Return (x, y) of the center of cell containing provided text 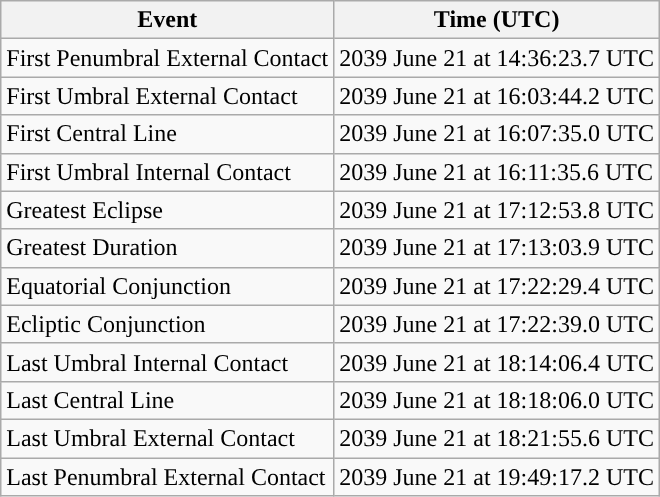
Ecliptic Conjunction (168, 324)
First Penumbral External Contact (168, 58)
2039 June 21 at 19:49:17.2 UTC (497, 477)
2039 June 21 at 17:13:03.9 UTC (497, 248)
First Umbral Internal Contact (168, 172)
2039 June 21 at 17:22:39.0 UTC (497, 324)
2039 June 21 at 17:12:53.8 UTC (497, 210)
Last Central Line (168, 400)
2039 June 21 at 16:03:44.2 UTC (497, 96)
Last Penumbral External Contact (168, 477)
First Umbral External Contact (168, 96)
Time (UTC) (497, 20)
2039 June 21 at 18:14:06.4 UTC (497, 362)
2039 June 21 at 14:36:23.7 UTC (497, 58)
Last Umbral External Contact (168, 438)
Last Umbral Internal Contact (168, 362)
Event (168, 20)
2039 June 21 at 16:11:35.6 UTC (497, 172)
Greatest Duration (168, 248)
2039 June 21 at 18:21:55.6 UTC (497, 438)
First Central Line (168, 134)
2039 June 21 at 17:22:29.4 UTC (497, 286)
Greatest Eclipse (168, 210)
Equatorial Conjunction (168, 286)
2039 June 21 at 16:07:35.0 UTC (497, 134)
2039 June 21 at 18:18:06.0 UTC (497, 400)
